Pinpoint the cell where the given text exists, returning its [x, y] midpoint coordinate. 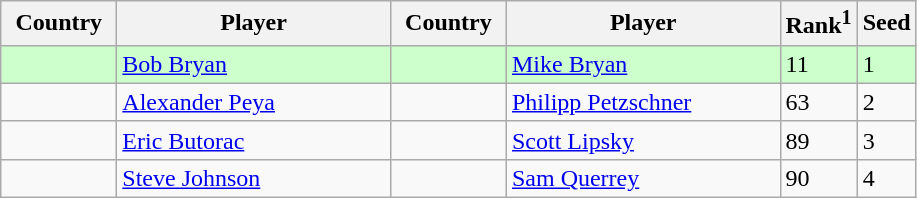
Rank1 [818, 24]
3 [886, 140]
Scott Lipsky [643, 140]
89 [818, 140]
Seed [886, 24]
4 [886, 178]
Mike Bryan [643, 64]
1 [886, 64]
Steve Johnson [254, 178]
Eric Butorac [254, 140]
Alexander Peya [254, 102]
Philipp Petzschner [643, 102]
63 [818, 102]
Bob Bryan [254, 64]
11 [818, 64]
Sam Querrey [643, 178]
90 [818, 178]
2 [886, 102]
